Locate the cell with the specified text and output its (X, Y) center coordinate. 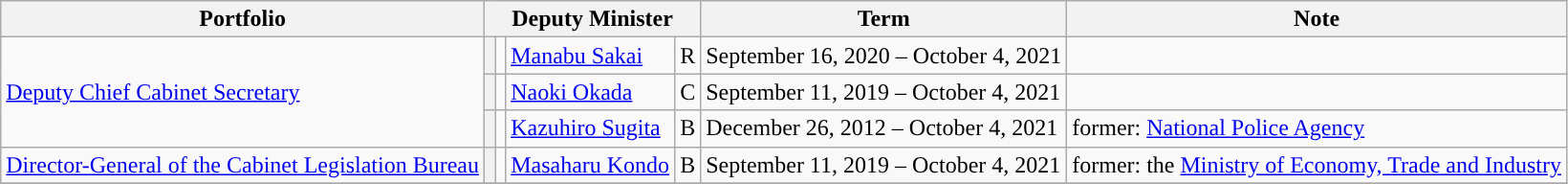
Manabu Sakai (591, 56)
C (688, 92)
Kazuhiro Sugita (591, 128)
Portfolio (243, 19)
R (688, 56)
Naoki Okada (591, 92)
Masaharu Kondo (591, 165)
Note (1318, 19)
Director-General of the Cabinet Legislation Bureau (243, 165)
Deputy Minister (592, 19)
former: the Ministry of Economy, Trade and Industry (1318, 165)
former: National Police Agency (1318, 128)
December 26, 2012 – October 4, 2021 (883, 128)
September 16, 2020 – October 4, 2021 (883, 56)
Term (883, 19)
Deputy Chief Cabinet Secretary (243, 92)
